Provide the [x, y] coordinate of the cell's center where the given text is located.  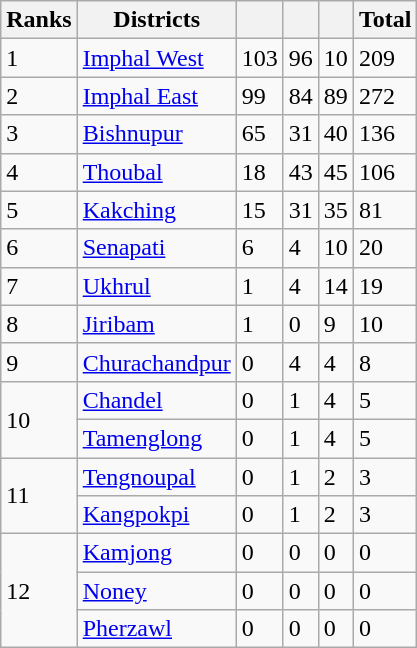
Pherzawl [156, 629]
15 [260, 210]
Ranks [39, 20]
18 [260, 172]
Tamenglong [156, 438]
Tengnoupal [156, 477]
7 [39, 286]
84 [300, 96]
Bishnupur [156, 134]
Imphal East [156, 96]
272 [385, 96]
99 [260, 96]
43 [300, 172]
Thoubal [156, 172]
Jiribam [156, 324]
Kangpokpi [156, 515]
136 [385, 134]
Districts [156, 20]
Ukhrul [156, 286]
209 [385, 58]
Kakching [156, 210]
96 [300, 58]
14 [336, 286]
45 [336, 172]
19 [385, 286]
11 [39, 496]
65 [260, 134]
81 [385, 210]
106 [385, 172]
Senapati [156, 248]
35 [336, 210]
Noney [156, 591]
Imphal West [156, 58]
89 [336, 96]
20 [385, 248]
Kamjong [156, 553]
Churachandpur [156, 362]
40 [336, 134]
Total [385, 20]
103 [260, 58]
Chandel [156, 400]
12 [39, 591]
